Locate the cell with the specified text and output its (X, Y) center coordinate. 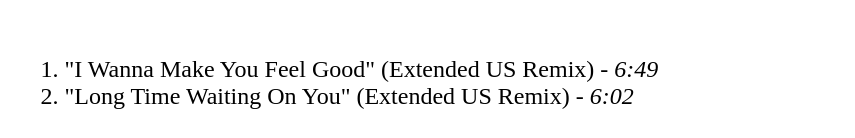
"I Wanna Make You Feel Good" (Extended US Remix) - 6:49"Long Time Waiting On You" (Extended US Remix) - 6:02 (428, 69)
